Provide the (X, Y) coordinate of the cell's center where the given text is located.  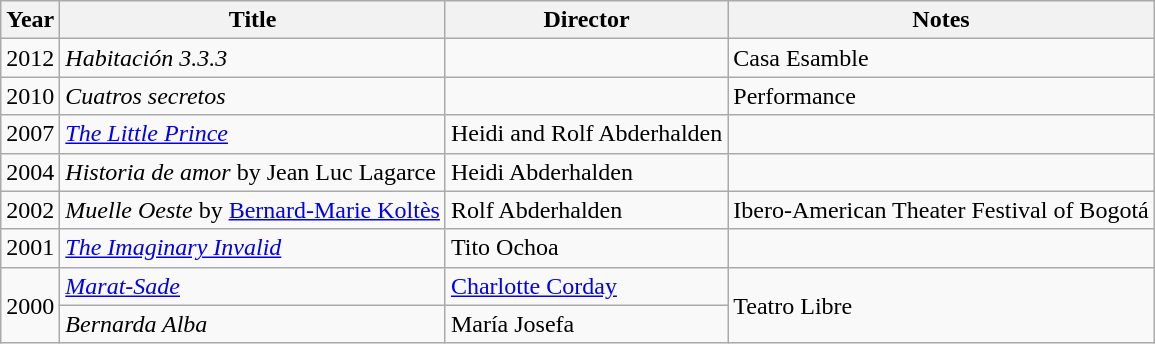
The Little Prince (253, 134)
2001 (30, 248)
Tito Ochoa (586, 248)
Notes (941, 20)
Rolf Abderhalden (586, 210)
Title (253, 20)
Teatro Libre (941, 305)
Historia de amor by Jean Luc Lagarce (253, 172)
Charlotte Corday (586, 286)
2007 (30, 134)
Bernarda Alba (253, 324)
Performance (941, 96)
Heidi Abderhalden (586, 172)
Director (586, 20)
2004 (30, 172)
2002 (30, 210)
María Josefa (586, 324)
Cuatros secretos (253, 96)
Habitación 3.3.3 (253, 58)
2000 (30, 305)
2012 (30, 58)
Year (30, 20)
Ibero-American Theater Festival of Bogotá (941, 210)
Casa Esamble (941, 58)
The Imaginary Invalid (253, 248)
Marat-Sade (253, 286)
2010 (30, 96)
Heidi and Rolf Abderhalden (586, 134)
Muelle Oeste by Bernard-Marie Koltès (253, 210)
